Capture the cell that displays the provided text and extract its (x, y) central coordinate. 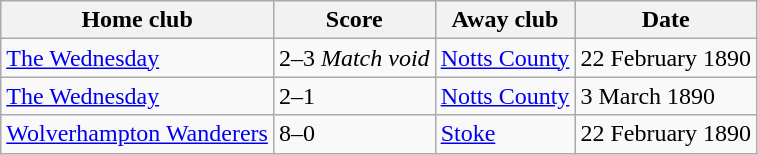
Wolverhampton Wanderers (138, 134)
2–1 (354, 96)
8–0 (354, 134)
Score (354, 20)
Home club (138, 20)
3 March 1890 (666, 96)
2–3 Match void (354, 58)
Date (666, 20)
Away club (505, 20)
Stoke (505, 134)
